Return the [X, Y] coordinate for the center point of the cell that contains the specified text.  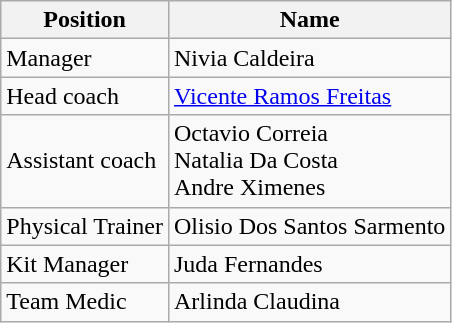
Assistant coach [85, 161]
Manager [85, 58]
Juda Fernandes [309, 264]
Position [85, 20]
Team Medic [85, 302]
Octavio Correia Natalia Da Costa Andre Ximenes [309, 161]
Name [309, 20]
Vicente Ramos Freitas [309, 96]
Kit Manager [85, 264]
Olisio Dos Santos Sarmento [309, 226]
Arlinda Claudina [309, 302]
Nivia Caldeira [309, 58]
Head coach [85, 96]
Physical Trainer [85, 226]
